Output the [x, y] coordinate of the center of the cell containing the given text.  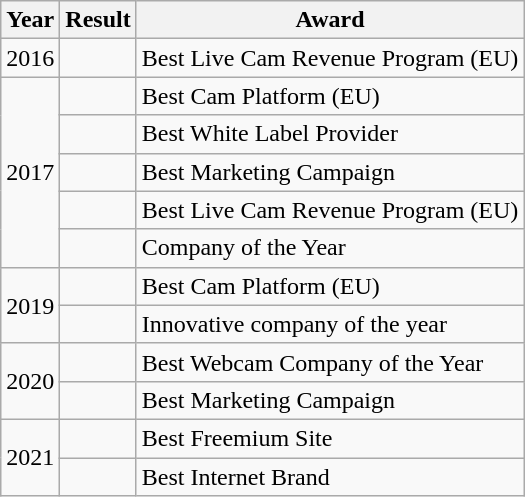
2019 [30, 305]
Best Freemium Site [330, 438]
Best White Label Provider [330, 134]
Award [330, 20]
Innovative company of the year [330, 324]
Best Webcam Company of the Year [330, 362]
Result [98, 20]
Company of the Year [330, 248]
2017 [30, 172]
2020 [30, 381]
Year [30, 20]
2021 [30, 457]
Best Internet Brand [330, 477]
2016 [30, 58]
